Return the (x, y) coordinate for the center point of the cell that contains the specified text.  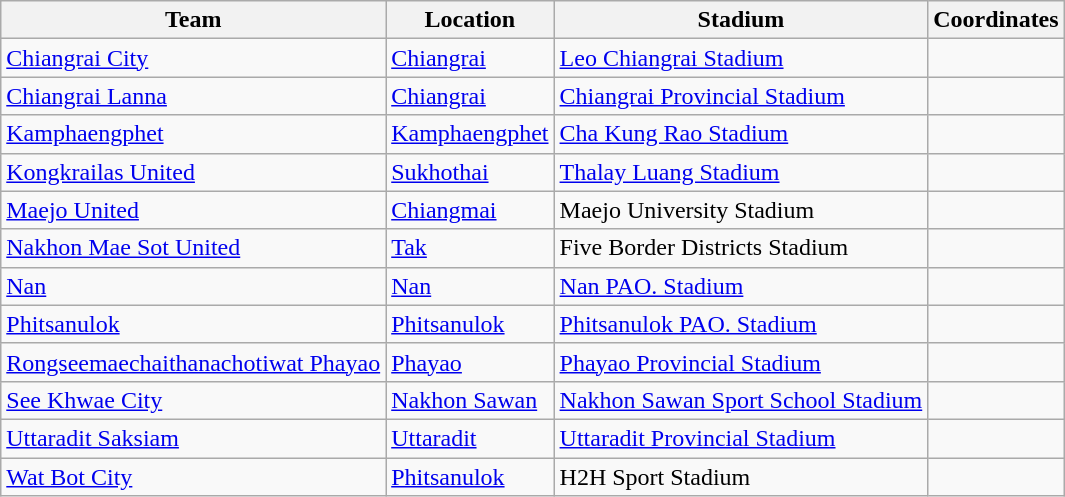
Maejo United (194, 210)
Chiangrai Provincial Stadium (741, 96)
Rongseemaechaithanachotiwat Phayao (194, 362)
Tak (470, 248)
Chiangmai (470, 210)
Chiangrai City (194, 58)
H2H Sport Stadium (741, 477)
Chiangrai Lanna (194, 96)
Kongkrailas United (194, 172)
Phayao Provincial Stadium (741, 362)
Nakhon Sawan (470, 400)
Uttaradit (470, 438)
Maejo University Stadium (741, 210)
See Khwae City (194, 400)
Location (470, 20)
Nakhon Mae Sot United (194, 248)
Phitsanulok PAO. Stadium (741, 324)
Nan PAO. Stadium (741, 286)
Nakhon Sawan Sport School Stadium (741, 400)
Cha Kung Rao Stadium (741, 134)
Stadium (741, 20)
Phayao (470, 362)
Uttaradit Provincial Stadium (741, 438)
Wat Bot City (194, 477)
Five Border Districts Stadium (741, 248)
Leo Chiangrai Stadium (741, 58)
Coordinates (996, 20)
Sukhothai (470, 172)
Thalay Luang Stadium (741, 172)
Team (194, 20)
Uttaradit Saksiam (194, 438)
